Locate the cell with the specified text and output its (x, y) center coordinate. 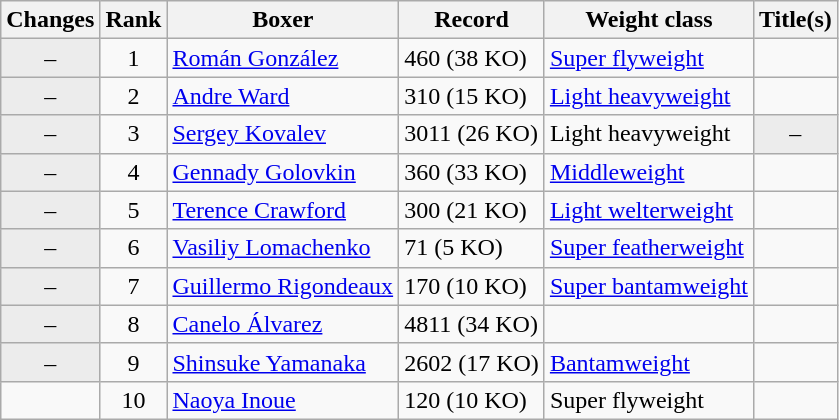
Bantamweight (648, 362)
310 (15 KO) (472, 96)
Title(s) (795, 20)
Light welterweight (648, 210)
Super bantamweight (648, 286)
460 (38 KO) (472, 58)
Record (472, 20)
3 (134, 134)
8 (134, 324)
2 (134, 96)
Weight class (648, 20)
Gennady Golovkin (283, 172)
Andre Ward (283, 96)
7 (134, 286)
170 (10 KO) (472, 286)
360 (33 KO) (472, 172)
Vasiliy Lomachenko (283, 248)
Middleweight (648, 172)
Naoya Inoue (283, 400)
Sergey Kovalev (283, 134)
Super featherweight (648, 248)
Shinsuke Yamanaka (283, 362)
300 (21 KO) (472, 210)
Guillermo Rigondeaux (283, 286)
Canelo Álvarez (283, 324)
71 (5 KO) (472, 248)
3011 (26 KO) (472, 134)
9 (134, 362)
6 (134, 248)
Rank (134, 20)
4811 (34 KO) (472, 324)
Boxer (283, 20)
4 (134, 172)
5 (134, 210)
2602 (17 KO) (472, 362)
Terence Crawford (283, 210)
1 (134, 58)
Román González (283, 58)
120 (10 KO) (472, 400)
Changes (50, 20)
10 (134, 400)
